For the text-containing cell, return its midpoint in (x, y) coordinate format. 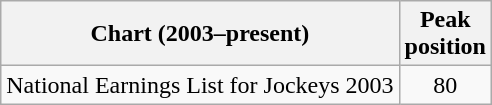
Peakposition (445, 34)
Chart (2003–present) (200, 34)
80 (445, 85)
National Earnings List for Jockeys 2003 (200, 85)
